Extract the [X, Y] coordinate from the center of the cell holding the provided text.  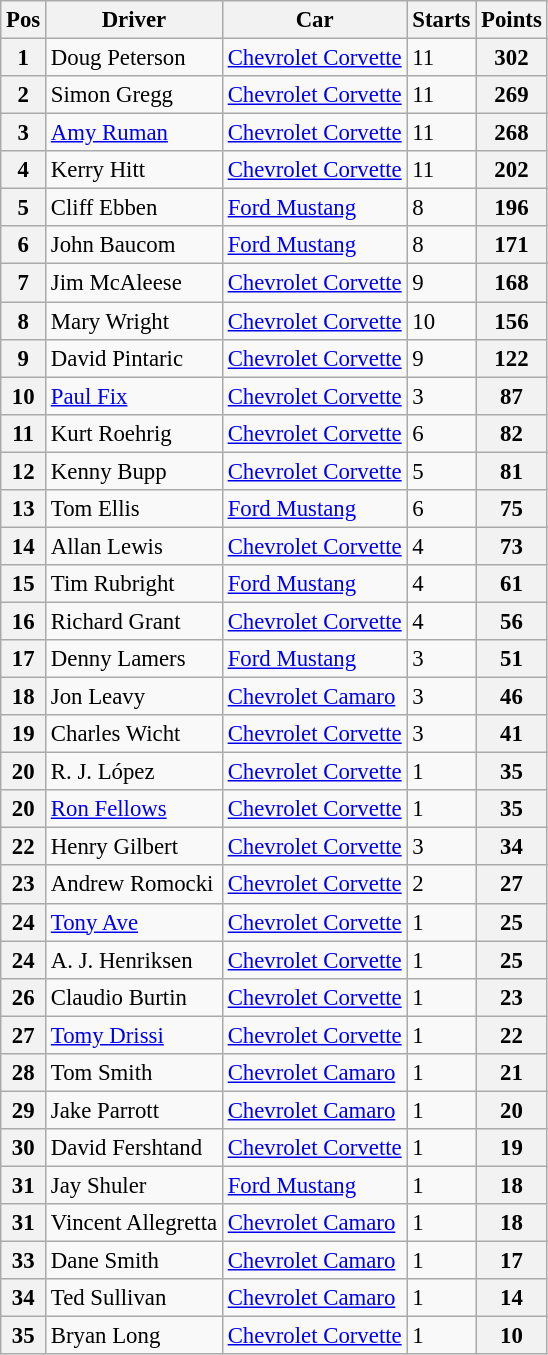
87 [512, 396]
29 [24, 1110]
26 [24, 997]
75 [512, 509]
41 [512, 734]
56 [512, 621]
Jim McAleese [134, 283]
Bryan Long [134, 1336]
33 [24, 1261]
171 [512, 245]
Andrew Romocki [134, 885]
John Baucom [134, 245]
Dane Smith [134, 1261]
R. J. López [134, 772]
16 [24, 621]
Kurt Roehrig [134, 433]
15 [24, 584]
Simon Gregg [134, 95]
122 [512, 358]
Allan Lewis [134, 546]
A. J. Henriksen [134, 960]
Mary Wright [134, 321]
82 [512, 433]
Vincent Allegretta [134, 1223]
David Pintaric [134, 358]
Car [314, 20]
Amy Ruman [134, 133]
302 [512, 58]
Kerry Hitt [134, 170]
Kenny Bupp [134, 471]
196 [512, 208]
269 [512, 95]
168 [512, 283]
Paul Fix [134, 396]
Ron Fellows [134, 809]
Doug Peterson [134, 58]
Starts [442, 20]
51 [512, 659]
Ted Sullivan [134, 1298]
Tomy Drissi [134, 1035]
Jay Shuler [134, 1185]
Tom Ellis [134, 509]
Charles Wicht [134, 734]
13 [24, 509]
28 [24, 1073]
Tim Rubright [134, 584]
Richard Grant [134, 621]
46 [512, 697]
Points [512, 20]
7 [24, 283]
21 [512, 1073]
David Fershtand [134, 1148]
30 [24, 1148]
73 [512, 546]
Cliff Ebben [134, 208]
Henry Gilbert [134, 847]
12 [24, 471]
Jon Leavy [134, 697]
202 [512, 170]
Tom Smith [134, 1073]
Pos [24, 20]
268 [512, 133]
81 [512, 471]
Claudio Burtin [134, 997]
Tony Ave [134, 922]
61 [512, 584]
Driver [134, 20]
Denny Lamers [134, 659]
156 [512, 321]
Jake Parrott [134, 1110]
